Pinpoint the cell where the given text exists, returning its (x, y) midpoint coordinate. 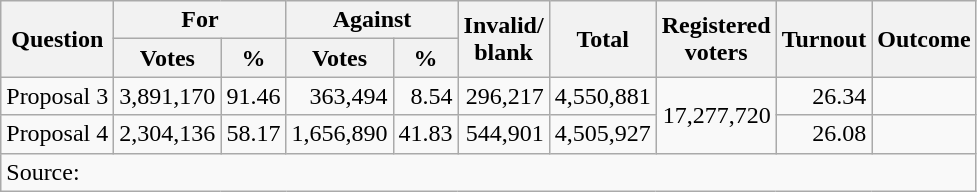
363,494 (340, 96)
26.08 (824, 134)
41.83 (426, 134)
Invalid/blank (504, 39)
Turnout (824, 39)
296,217 (504, 96)
8.54 (426, 96)
544,901 (504, 134)
17,277,720 (716, 115)
Against (372, 20)
2,304,136 (168, 134)
26.34 (824, 96)
Proposal 4 (58, 134)
For (200, 20)
4,550,881 (602, 96)
Proposal 3 (58, 96)
Total (602, 39)
58.17 (254, 134)
Source: (488, 172)
4,505,927 (602, 134)
Registeredvoters (716, 39)
Question (58, 39)
91.46 (254, 96)
1,656,890 (340, 134)
3,891,170 (168, 96)
Outcome (924, 39)
